Capture the cell that displays the provided text and extract its (x, y) central coordinate. 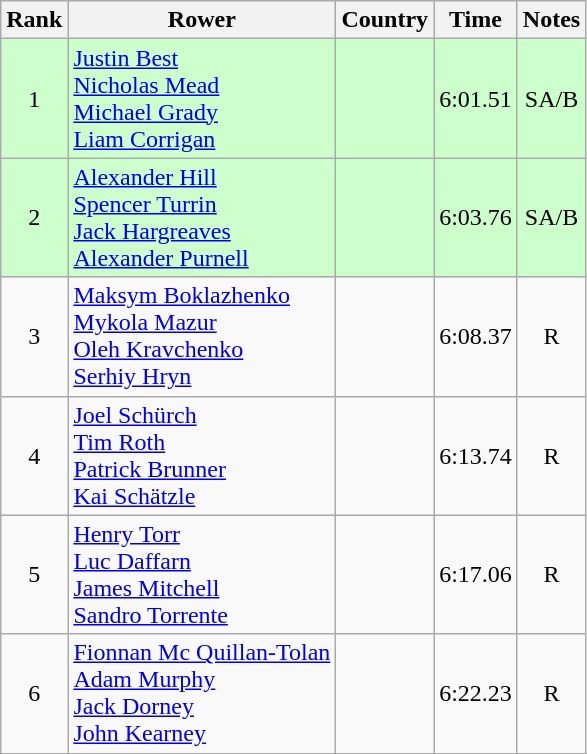
Notes (551, 20)
5 (34, 574)
6 (34, 694)
6:13.74 (476, 456)
6:08.37 (476, 336)
Time (476, 20)
6:22.23 (476, 694)
Henry TorrLuc DaffarnJames MitchellSandro Torrente (202, 574)
3 (34, 336)
Alexander HillSpencer TurrinJack HargreavesAlexander Purnell (202, 218)
6:03.76 (476, 218)
Rower (202, 20)
6:01.51 (476, 98)
4 (34, 456)
Justin BestNicholas MeadMichael GradyLiam Corrigan (202, 98)
Country (385, 20)
Rank (34, 20)
Maksym BoklazhenkoMykola MazurOleh KravchenkoSerhiy Hryn (202, 336)
6:17.06 (476, 574)
Joel SchürchTim RothPatrick BrunnerKai Schätzle (202, 456)
Fionnan Mc Quillan-TolanAdam MurphyJack DorneyJohn Kearney (202, 694)
2 (34, 218)
1 (34, 98)
